From the cell containing the given text, extract its center point as (X, Y) coordinate. 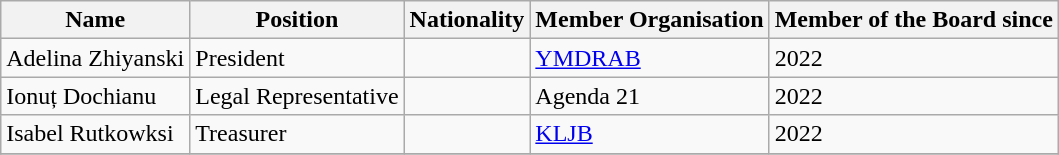
Nationality (467, 20)
YMDRAB (650, 58)
KLJB (650, 134)
Ionuț Dochianu (96, 96)
Adelina Zhiyanski (96, 58)
Treasurer (297, 134)
Name (96, 20)
President (297, 58)
Agenda 21 (650, 96)
Isabel Rutkowksi (96, 134)
Legal Representative (297, 96)
Member Organisation (650, 20)
Member of the Board since (914, 20)
Position (297, 20)
